Output the [x, y] coordinate of the center of the cell containing the given text.  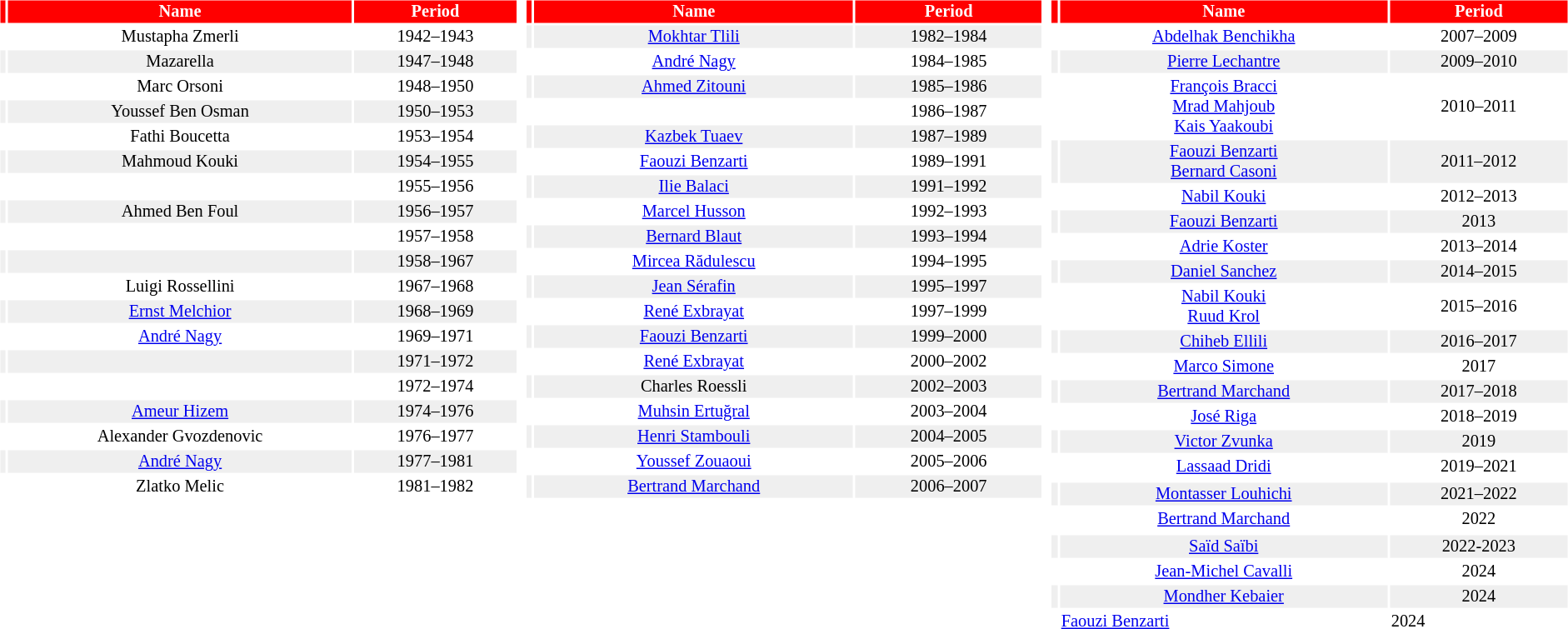
1947–1948 [436, 62]
1967–1968 [436, 287]
Mircea Rădulescu [694, 262]
Henri Stambouli [694, 437]
Mokhtar Tlili [694, 37]
Ernst Melchior [180, 312]
2003–2004 [949, 412]
2014–2015 [1478, 272]
Victor Zvunka [1223, 442]
1999–2000 [949, 337]
Ilie Balaci [694, 187]
Ameur Hizem [180, 412]
Jean Sérafin [694, 287]
Youssef Ben Osman [180, 112]
Lassaad Dridi [1223, 467]
Daniel Sanchez [1223, 272]
1982–1984 [949, 37]
1950–1953 [436, 112]
2019–2021 [1478, 467]
2002–2003 [949, 387]
1992–1993 [949, 212]
François Bracci Mrad Mahjoub Kais Yaakoubi [1223, 107]
Nabil Kouki Ruud Krol [1223, 307]
1995–1997 [949, 287]
1981–1982 [436, 487]
Zlatko Melic [180, 487]
Youssef Zouaoui [694, 462]
1993–1994 [949, 237]
Ahmed Ben Foul [180, 212]
2022-2023 [1478, 547]
1972–1974 [436, 387]
1991–1992 [949, 187]
2009–2010 [1478, 62]
1984–1985 [949, 62]
Mazarella [180, 62]
Bernard Blaut [694, 237]
Montasser Louhichi [1223, 495]
1977–1981 [436, 462]
2019 [1478, 442]
José Riga [1223, 417]
1986–1987 [949, 112]
2013 [1478, 222]
1987–1989 [949, 137]
2017 [1478, 367]
2007–2009 [1478, 37]
Mondher Kebaier [1223, 597]
Marco Simone [1223, 367]
Jean-Michel Cavalli [1223, 572]
Saïd Saïbi [1223, 547]
2000–2002 [949, 362]
2013–2014 [1478, 247]
Kazbek Tuaev [694, 137]
2018–2019 [1478, 417]
Faouzi Benzarti Bernard Casoni [1223, 162]
1985–1986 [949, 87]
1942–1943 [436, 37]
Charles Roessli [694, 387]
2004–2005 [949, 437]
2005–2006 [949, 462]
Ahmed Zitouni [694, 87]
Fathi Boucetta [180, 137]
1956–1957 [436, 212]
Marcel Husson [694, 212]
1969–1971 [436, 337]
1957–1958 [436, 237]
1953–1954 [436, 137]
2010–2011 [1478, 107]
1976–1977 [436, 437]
Adrie Koster [1223, 247]
Abdelhak Benchikha [1223, 37]
Luigi Rossellini [180, 287]
Chiheb Ellili [1223, 342]
1971–1972 [436, 362]
2012–2013 [1478, 197]
2006–2007 [949, 487]
2021–2022 [1478, 495]
1955–1956 [436, 187]
Nabil Kouki [1223, 197]
2022 [1478, 520]
1948–1950 [436, 87]
1968–1969 [436, 312]
1997–1999 [949, 312]
1958–1967 [436, 262]
2017–2018 [1478, 392]
1994–1995 [949, 262]
Marc Orsoni [180, 87]
2016–2017 [1478, 342]
1974–1976 [436, 412]
Muhsin Ertuğral [694, 412]
1989–1991 [949, 162]
2011–2012 [1478, 162]
Alexander Gvozdenovic [180, 437]
1954–1955 [436, 162]
Pierre Lechantre [1223, 62]
2015–2016 [1478, 307]
Mahmoud Kouki [180, 162]
Mustapha Zmerli [180, 37]
